Identify which cell holds the provided text, then report its (X, Y) central coordinate. 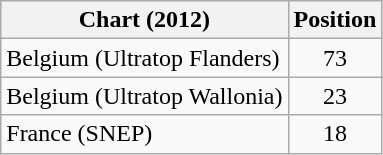
18 (335, 134)
Belgium (Ultratop Flanders) (144, 58)
Belgium (Ultratop Wallonia) (144, 96)
73 (335, 58)
23 (335, 96)
Chart (2012) (144, 20)
Position (335, 20)
France (SNEP) (144, 134)
